Capture the cell that displays the provided text and extract its (X, Y) central coordinate. 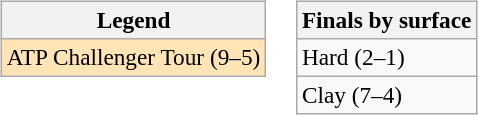
Legend (133, 20)
ATP Challenger Tour (9–5) (133, 57)
Clay (7–4) (387, 95)
Finals by surface (387, 20)
Hard (2–1) (387, 57)
